Output the (x, y) coordinate of the center of the cell containing the given text.  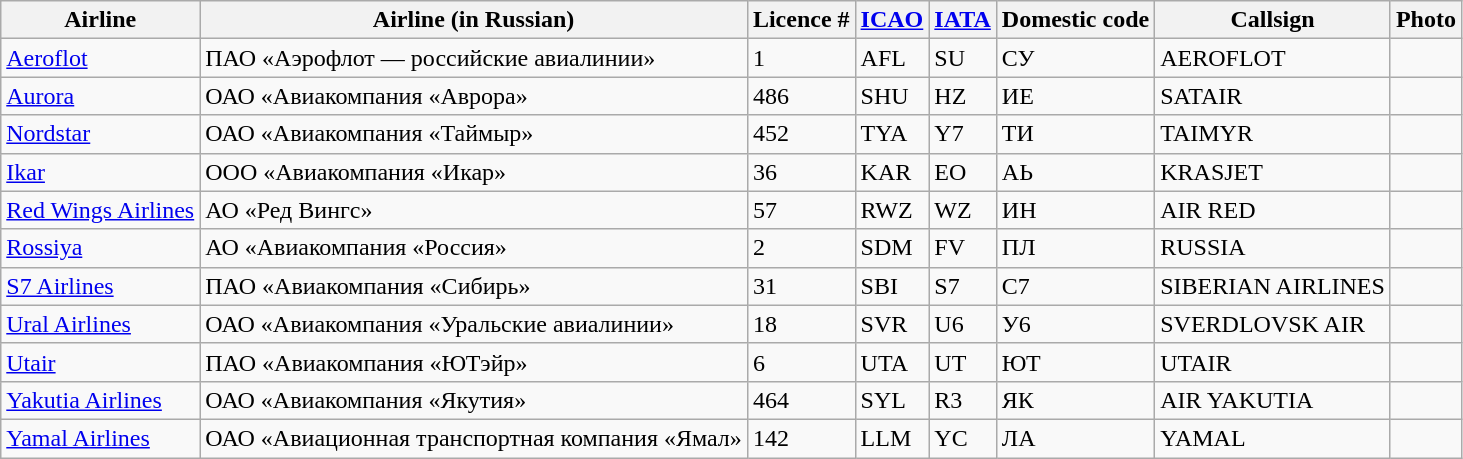
S7 Airlines (100, 286)
С7 (1075, 286)
Nordstar (100, 134)
Aeroflot (100, 58)
СУ (1075, 58)
SIBERIAN AIRLINES (1273, 286)
ПАО «Авиакомпания «Сибирь» (474, 286)
Licence # (801, 20)
АЬ (1075, 172)
SDM (892, 248)
1 (801, 58)
Utair (100, 362)
UTAIR (1273, 362)
Ural Airlines (100, 324)
486 (801, 96)
AIR YAKUTIA (1273, 400)
ОАО «Авиакомпания «Таймыр» (474, 134)
SVR (892, 324)
Rossiya (100, 248)
ТИ (1075, 134)
Aurora (100, 96)
31 (801, 286)
ИН (1075, 210)
SVERDLOVSK AIR (1273, 324)
RUSSIA (1273, 248)
S7 (963, 286)
ОАО «Авиационная транспортная компания «Ямал» (474, 438)
FV (963, 248)
36 (801, 172)
AEROFLOT (1273, 58)
U6 (963, 324)
ПЛ (1075, 248)
Domestic code (1075, 20)
EO (963, 172)
464 (801, 400)
2 (801, 248)
Red Wings Airlines (100, 210)
R3 (963, 400)
YC (963, 438)
AIR RED (1273, 210)
Ikar (100, 172)
ПАО «Авиакомпания «ЮТэйр» (474, 362)
SBI (892, 286)
WZ (963, 210)
Airline (100, 20)
18 (801, 324)
ПАО «Аэрофлот — российские авиалинии» (474, 58)
Airline (in Russian) (474, 20)
ОАО «Авиакомпания «Аврора» (474, 96)
UTA (892, 362)
ООО «Авиакомпания «Икар» (474, 172)
АО «Авиакомпания «Россия» (474, 248)
RWZ (892, 210)
Photo (1426, 20)
Yamal Airlines (100, 438)
57 (801, 210)
SHU (892, 96)
У6 (1075, 324)
452 (801, 134)
Callsign (1273, 20)
YAMAL (1273, 438)
AFL (892, 58)
LLM (892, 438)
ЯК (1075, 400)
KAR (892, 172)
IATA (963, 20)
6 (801, 362)
ЮТ (1075, 362)
SYL (892, 400)
ИЕ (1075, 96)
142 (801, 438)
ОАО «Авиакомпания «Якутия» (474, 400)
Yakutia Airlines (100, 400)
ОАО «Авиакомпания «Уральские авиалинии» (474, 324)
ICAO (892, 20)
HZ (963, 96)
SATAIR (1273, 96)
АО «Ред Вингс» (474, 210)
TAIMYR (1273, 134)
KRASJET (1273, 172)
SU (963, 58)
TYA (892, 134)
UT (963, 362)
Y7 (963, 134)
ЛА (1075, 438)
